Output the (X, Y) coordinate of the center of the cell containing the given text.  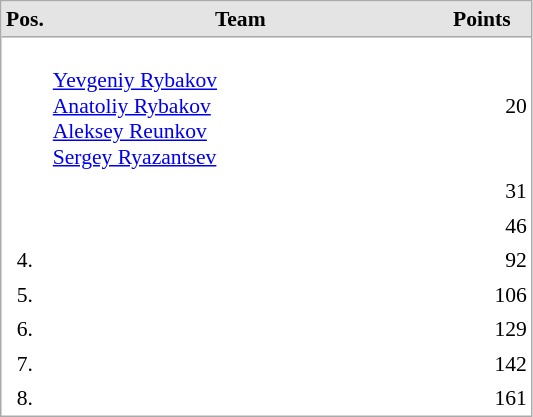
Team (240, 20)
7. (26, 363)
92 (482, 260)
129 (482, 329)
46 (482, 225)
161 (482, 398)
20 (482, 106)
Pos. (26, 20)
31 (482, 191)
4. (26, 260)
142 (482, 363)
Yevgeniy Rybakov Anatoliy Rybakov Aleksey Reunkov Sergey Ryazantsev (240, 106)
106 (482, 295)
8. (26, 398)
5. (26, 295)
Points (482, 20)
6. (26, 329)
